Output the [x, y] coordinate of the center of the cell containing the given text.  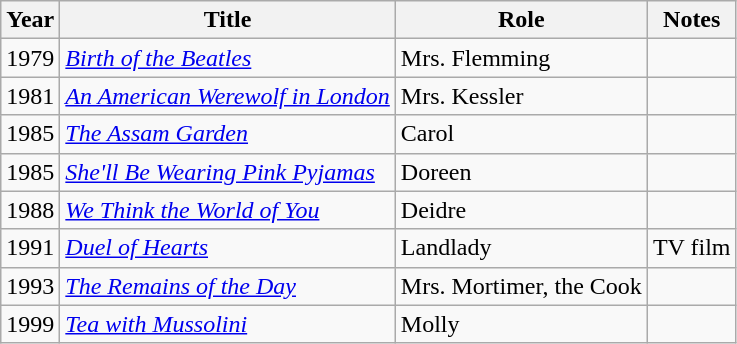
1988 [30, 210]
Title [228, 20]
Birth of the Beatles [228, 58]
Mrs. Mortimer, the Cook [521, 286]
Molly [521, 324]
We Think the World of You [228, 210]
1999 [30, 324]
Role [521, 20]
Tea with Mussolini [228, 324]
Notes [692, 20]
An American Werewolf in London [228, 96]
Carol [521, 134]
1993 [30, 286]
Duel of Hearts [228, 248]
The Remains of the Day [228, 286]
1981 [30, 96]
Doreen [521, 172]
1991 [30, 248]
Mrs. Flemming [521, 58]
TV film [692, 248]
Landlady [521, 248]
The Assam Garden [228, 134]
Year [30, 20]
Deidre [521, 210]
1979 [30, 58]
Mrs. Kessler [521, 96]
She'll Be Wearing Pink Pyjamas [228, 172]
